Detect which cell encompasses the target text, then output its (X, Y) center coordinate. 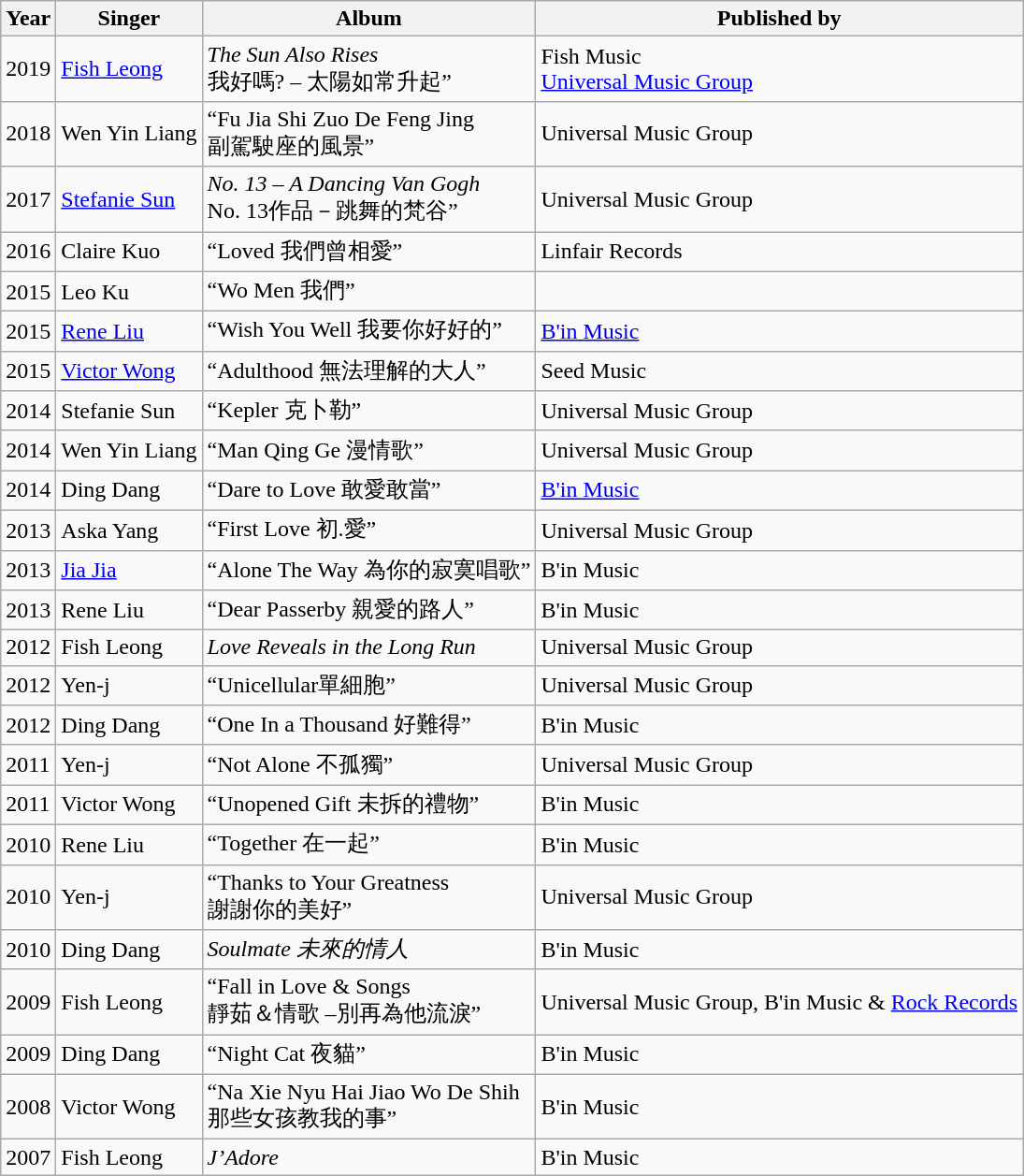
2016 (28, 253)
“Kepler 克卜勒” (368, 412)
Jia Jia (129, 571)
“One In a Thousand 好難得” (368, 726)
“Loved 我們曾相愛” (368, 253)
“Wish You Well 我要你好好的” (368, 331)
2019 (28, 69)
“Not Alone 不孤獨” (368, 765)
“Fu Jia Shi Zuo De Feng Jing副駕駛座的風景” (368, 134)
Soulmate 未來的情人 (368, 951)
2007 (28, 1157)
“Dare to Love 敢愛敢當” (368, 490)
Aska Yang (129, 530)
“Unopened Gift 未拆的禮物” (368, 805)
“Together 在一起” (368, 844)
Fish MusicUniversal Music Group (780, 69)
2017 (28, 199)
“Adulthood 無法理解的大人” (368, 370)
Album (368, 19)
Year (28, 19)
“Thanks to Your Greatness謝謝你的美好” (368, 897)
The Sun Also Rises我好嗎? – 太陽如常升起” (368, 69)
“Night Cat 夜貓” (368, 1055)
No. 13 – A Dancing Van GoghNo. 13作品－跳舞的梵谷” (368, 199)
“Man Qing Ge 漫情歌” (368, 451)
Claire Kuo (129, 253)
Linfair Records (780, 253)
Love Reveals in the Long Run (368, 647)
“Dear Passerby 親愛的路人” (368, 610)
2008 (28, 1107)
“First Love 初.愛” (368, 530)
“Fall in Love & Songs靜茹＆情歌 –別再為他流淚” (368, 1002)
2018 (28, 134)
Seed Music (780, 370)
“Unicellular單細胞” (368, 685)
Universal Music Group, B'in Music & Rock Records (780, 1002)
J’Adore (368, 1157)
“Na Xie Nyu Hai Jiao Wo De Shih那些女孩教我的事” (368, 1107)
Singer (129, 19)
“Alone The Way 為你的寂寞唱歌” (368, 571)
“Wo Men 我們” (368, 292)
Leo Ku (129, 292)
Published by (780, 19)
